Return (X, Y) of the center of cell containing provided text 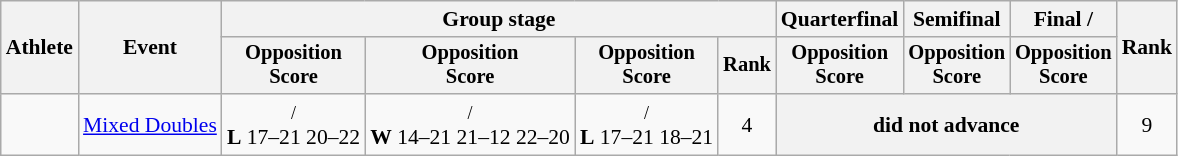
Group stage (499, 19)
/ L 17–21 20–22 (294, 124)
Event (150, 48)
Semifinal (956, 19)
did not advance (946, 124)
Final / (1064, 19)
/ L 17–21 18–21 (646, 124)
Athlete (40, 48)
/ W 14–21 21–12 22–20 (470, 124)
4 (747, 124)
Quarterfinal (840, 19)
Mixed Doubles (150, 124)
9 (1148, 124)
